For the text-containing cell, return its midpoint in [x, y] coordinate format. 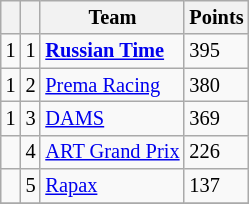
4 [31, 152]
137 [216, 186]
5 [31, 186]
DAMS [112, 118]
Points [216, 17]
395 [216, 51]
Team [112, 17]
3 [31, 118]
226 [216, 152]
369 [216, 118]
ART Grand Prix [112, 152]
Russian Time [112, 51]
2 [31, 85]
380 [216, 85]
Rapax [112, 186]
Prema Racing [112, 85]
